Determine the (x, y) coordinate at the center of the cell enclosing the given text.  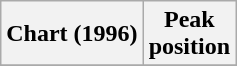
Peakposition (189, 34)
Chart (1996) (72, 34)
